For the text-containing cell, return its midpoint in (x, y) coordinate format. 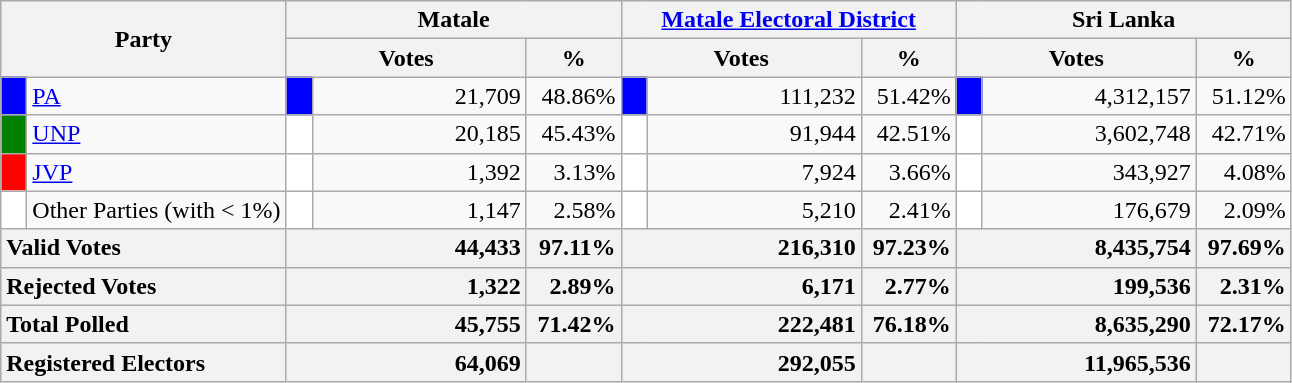
42.51% (908, 134)
6,171 (741, 286)
42.71% (1244, 134)
Sri Lanka (1124, 20)
97.11% (574, 248)
PA (156, 96)
44,433 (406, 248)
45.43% (574, 134)
7,924 (754, 172)
8,635,290 (1076, 324)
45,755 (406, 324)
2.41% (908, 210)
Registered Electors (144, 362)
Matale Electoral District (788, 20)
Party (144, 39)
Valid Votes (144, 248)
199,536 (1076, 286)
2.89% (574, 286)
2.09% (1244, 210)
5,210 (754, 210)
JVP (156, 172)
76.18% (908, 324)
4,312,157 (1089, 96)
21,709 (419, 96)
216,310 (741, 248)
2.58% (574, 210)
292,055 (741, 362)
97.69% (1244, 248)
48.86% (574, 96)
111,232 (754, 96)
1,322 (406, 286)
2.77% (908, 286)
51.12% (1244, 96)
97.23% (908, 248)
72.17% (1244, 324)
1,392 (419, 172)
64,069 (406, 362)
71.42% (574, 324)
Other Parties (with < 1%) (156, 210)
Rejected Votes (144, 286)
Matale (454, 20)
3.13% (574, 172)
176,679 (1089, 210)
UNP (156, 134)
3,602,748 (1089, 134)
2.31% (1244, 286)
Total Polled (144, 324)
8,435,754 (1076, 248)
222,481 (741, 324)
3.66% (908, 172)
20,185 (419, 134)
11,965,536 (1076, 362)
91,944 (754, 134)
1,147 (419, 210)
51.42% (908, 96)
4.08% (1244, 172)
343,927 (1089, 172)
